Capture the cell that displays the provided text and extract its [X, Y] central coordinate. 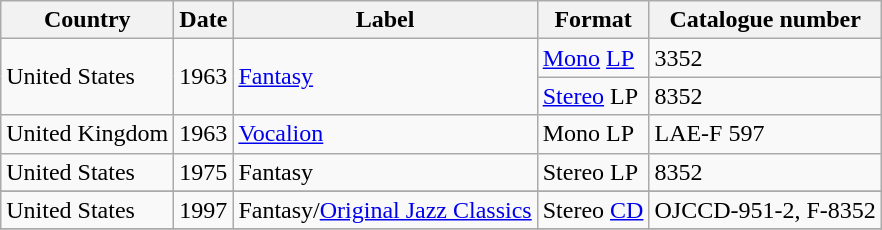
Country [88, 20]
Stereo CD [593, 210]
OJCCD-951-2, F-8352 [765, 210]
United Kingdom [88, 134]
Label [385, 20]
Fantasy/Original Jazz Classics [385, 210]
LAE-F 597 [765, 134]
1975 [204, 172]
Vocalion [385, 134]
Catalogue number [765, 20]
Format [593, 20]
3352 [765, 58]
Date [204, 20]
1997 [204, 210]
